Find where the given text appears and provide that cell's center as [X, Y] coordinate. 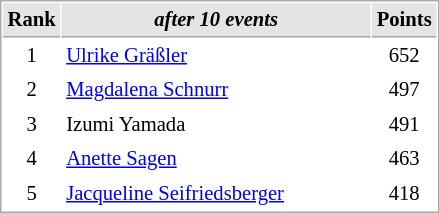
497 [404, 90]
after 10 events [216, 20]
5 [32, 194]
Points [404, 20]
652 [404, 56]
1 [32, 56]
463 [404, 158]
Rank [32, 20]
491 [404, 124]
Izumi Yamada [216, 124]
Jacqueline Seifriedsberger [216, 194]
Ulrike Gräßler [216, 56]
2 [32, 90]
3 [32, 124]
4 [32, 158]
418 [404, 194]
Anette Sagen [216, 158]
Magdalena Schnurr [216, 90]
